Return (x, y) of the center of cell containing provided text 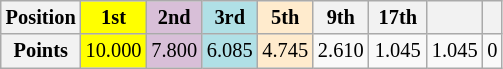
1st (114, 17)
2nd (174, 17)
2.610 (341, 51)
7.800 (174, 51)
6.085 (230, 51)
0 (493, 51)
4.745 (285, 51)
17th (398, 17)
10.000 (114, 51)
3rd (230, 17)
Position (41, 17)
9th (341, 17)
Points (41, 51)
5th (285, 17)
